From the cell containing the given text, extract its center point as [x, y] coordinate. 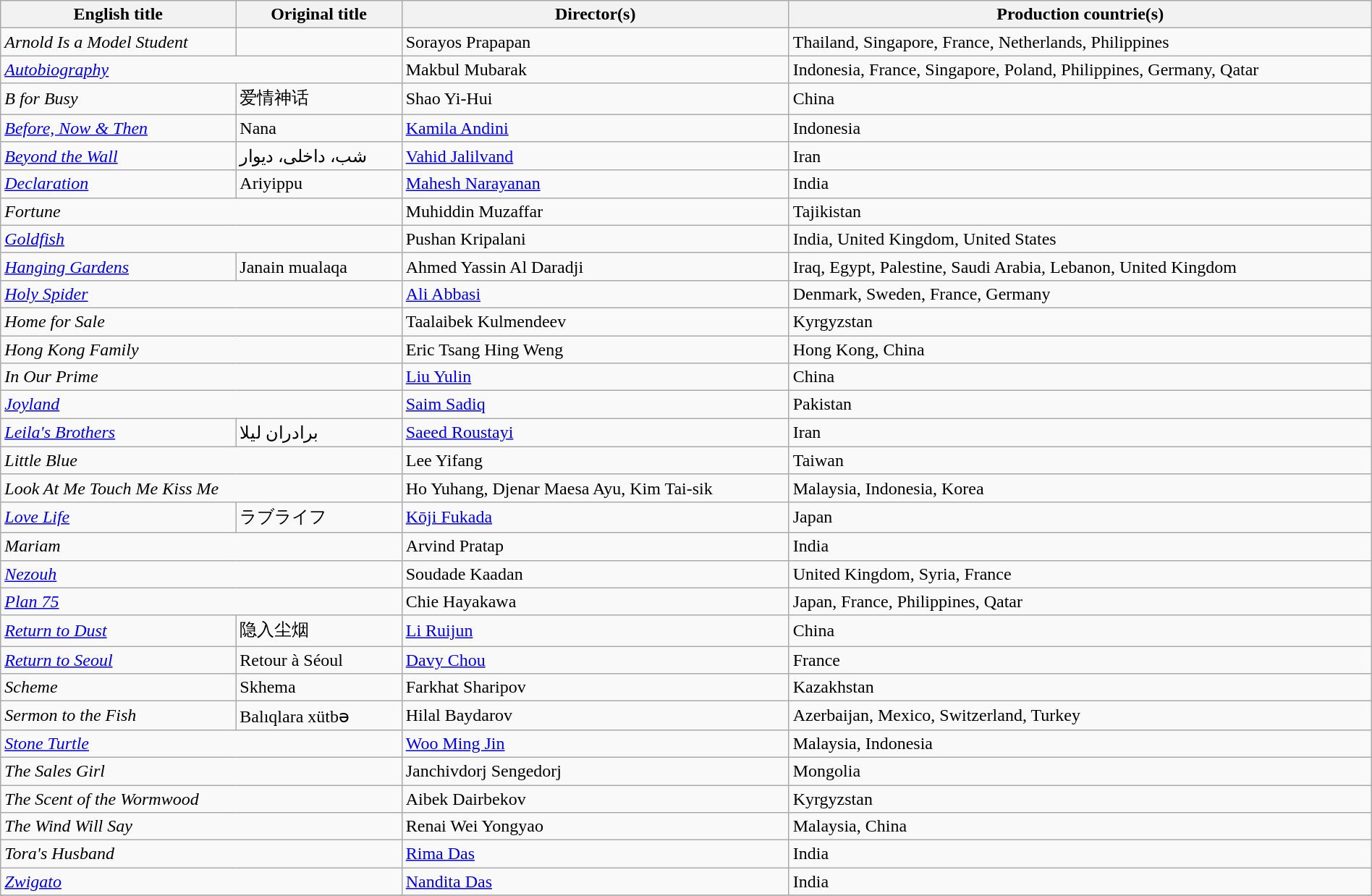
Malaysia, Indonesia, Korea [1080, 488]
Lee Yifang [595, 460]
Mongolia [1080, 771]
Arnold Is a Model Student [119, 42]
Soudade Kaadan [595, 574]
Autobiography [201, 69]
برادران لیلا [318, 433]
English title [119, 14]
Ali Abbasi [595, 294]
Hong Kong Family [201, 350]
Shao Yi-Hui [595, 98]
Kōji Fukada [595, 517]
Saim Sadiq [595, 405]
Return to Dust [119, 631]
Sermon to the Fish [119, 716]
The Scent of the Wormwood [201, 798]
Nana [318, 128]
Ahmed Yassin Al Daradji [595, 266]
Joyland [201, 405]
Liu Yulin [595, 377]
Indonesia, France, Singapore, Poland, Philippines, Germany, Qatar [1080, 69]
Ho Yuhang, Djenar Maesa Ayu, Kim Tai-sik [595, 488]
Home for Sale [201, 321]
Malaysia, Indonesia [1080, 743]
Hilal Baydarov [595, 716]
Original title [318, 14]
B for Busy [119, 98]
Chie Hayakawa [595, 601]
United Kingdom, Syria, France [1080, 574]
Mariam [201, 546]
Woo Ming Jin [595, 743]
Little Blue [201, 460]
Stone Turtle [201, 743]
Ariyippu [318, 184]
Love Life [119, 517]
شب، داخلی، دیوار [318, 156]
Renai Wei Yongyao [595, 827]
爱情神话 [318, 98]
Kazakhstan [1080, 688]
Indonesia [1080, 128]
Janain mualaqa [318, 266]
Saeed Roustayi [595, 433]
Plan 75 [201, 601]
Thailand, Singapore, France, Netherlands, Philippines [1080, 42]
Sorayos Prapapan [595, 42]
Declaration [119, 184]
Balıqlara xütbə [318, 716]
Denmark, Sweden, France, Germany [1080, 294]
Makbul Mubarak [595, 69]
Vahid Jalilvand [595, 156]
Nandita Das [595, 882]
Scheme [119, 688]
Japan [1080, 517]
Aibek Dairbekov [595, 798]
Azerbaijan, Mexico, Switzerland, Turkey [1080, 716]
France [1080, 660]
Holy Spider [201, 294]
ラブライフ [318, 517]
Tora's Husband [201, 854]
Before, Now & Then [119, 128]
Look At Me Touch Me Kiss Me [201, 488]
Kamila Andini [595, 128]
Fortune [201, 211]
Taalaibek Kulmendeev [595, 321]
Pushan Kripalani [595, 239]
Tajikistan [1080, 211]
Hanging Gardens [119, 266]
Japan, France, Philippines, Qatar [1080, 601]
India, United Kingdom, United States [1080, 239]
Eric Tsang Hing Weng [595, 350]
Production countrie(s) [1080, 14]
Malaysia, China [1080, 827]
Mahesh Narayanan [595, 184]
Davy Chou [595, 660]
Li Ruijun [595, 631]
The Sales Girl [201, 771]
Skhema [318, 688]
The Wind Will Say [201, 827]
Goldfish [201, 239]
Rima Das [595, 854]
Iraq, Egypt, Palestine, Saudi Arabia, Lebanon, United Kingdom [1080, 266]
In Our Prime [201, 377]
隐入尘烟 [318, 631]
Director(s) [595, 14]
Return to Seoul [119, 660]
Hong Kong, China [1080, 350]
Retour à Séoul [318, 660]
Zwigato [201, 882]
Muhiddin Muzaffar [595, 211]
Leila's Brothers [119, 433]
Janchivdorj Sengedorj [595, 771]
Taiwan [1080, 460]
Pakistan [1080, 405]
Nezouh [201, 574]
Arvind Pratap [595, 546]
Farkhat Sharipov [595, 688]
Beyond the Wall [119, 156]
